Search for the cell housing the specified text and yield its (X, Y) center coordinate. 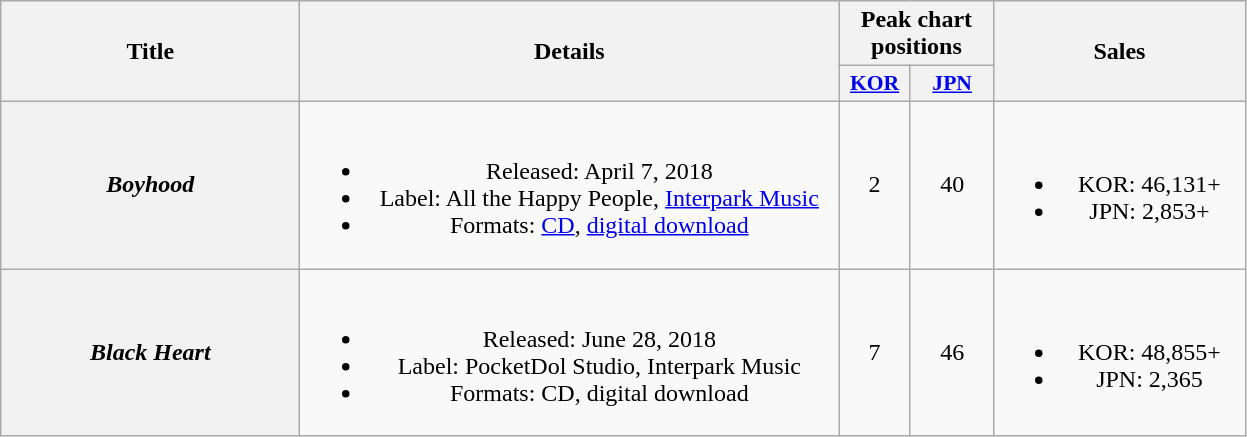
JPN (952, 84)
Title (150, 52)
KOR: 48,855+JPN: 2,365 (1120, 352)
Black Heart (150, 352)
2 (875, 184)
Details (570, 52)
Sales (1120, 52)
Released: April 7, 2018Label: All the Happy People, Interpark MusicFormats: CD, digital download (570, 184)
KOR: 46,131+JPN: 2,853+ (1120, 184)
46 (952, 352)
7 (875, 352)
Released: June 28, 2018Label: PocketDol Studio, Interpark MusicFormats: CD, digital download (570, 352)
Boyhood (150, 184)
KOR (875, 84)
Peak chart positions (916, 34)
40 (952, 184)
